Capture the cell that displays the provided text and extract its [X, Y] central coordinate. 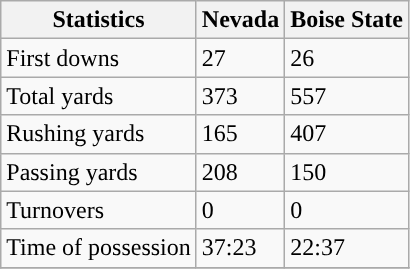
27 [240, 58]
Total yards [99, 96]
165 [240, 134]
557 [347, 96]
Boise State [347, 20]
First downs [99, 58]
Passing yards [99, 172]
Statistics [99, 20]
150 [347, 172]
Rushing yards [99, 134]
37:23 [240, 248]
Time of possession [99, 248]
407 [347, 134]
26 [347, 58]
22:37 [347, 248]
373 [240, 96]
Nevada [240, 20]
Turnovers [99, 210]
208 [240, 172]
